Output the (X, Y) coordinate of the center of the cell containing the given text.  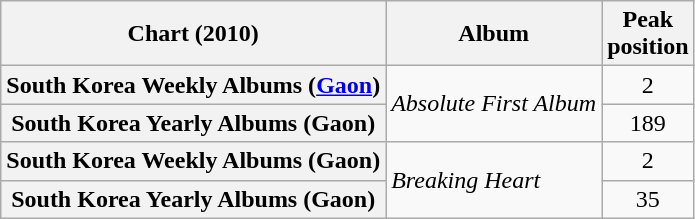
Breaking Heart (494, 180)
189 (648, 123)
Album (494, 34)
Peakposition (648, 34)
Absolute First Album (494, 104)
Chart (2010) (194, 34)
35 (648, 199)
